Output the [x, y] coordinate of the center of the cell containing the given text.  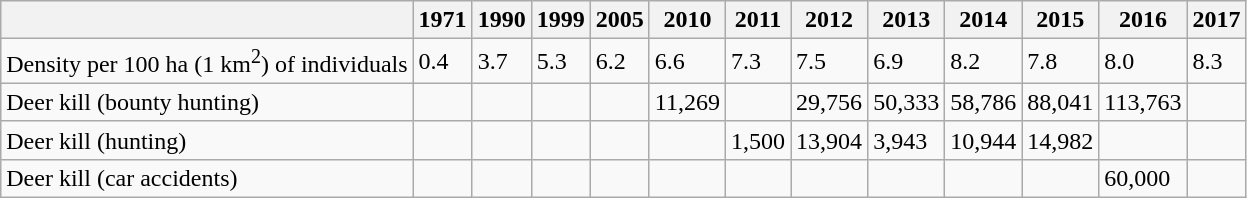
58,786 [984, 102]
7.3 [758, 62]
7.8 [1060, 62]
2017 [1216, 20]
2015 [1060, 20]
1,500 [758, 140]
50,333 [906, 102]
2014 [984, 20]
3,943 [906, 140]
60,000 [1143, 178]
Deer kill (bounty hunting) [207, 102]
14,982 [1060, 140]
Density per 100 ha (1 km2) of individuals [207, 62]
1999 [560, 20]
Deer kill (car accidents) [207, 178]
Deer kill (hunting) [207, 140]
11,269 [687, 102]
2005 [620, 20]
2011 [758, 20]
2010 [687, 20]
2012 [830, 20]
3.7 [502, 62]
0.4 [442, 62]
1971 [442, 20]
113,763 [1143, 102]
5.3 [560, 62]
6.9 [906, 62]
2016 [1143, 20]
7.5 [830, 62]
29,756 [830, 102]
13,904 [830, 140]
88,041 [1060, 102]
8.3 [1216, 62]
6.2 [620, 62]
6.6 [687, 62]
10,944 [984, 140]
8.0 [1143, 62]
8.2 [984, 62]
1990 [502, 20]
2013 [906, 20]
